Identify which cell holds the provided text, then report its (x, y) central coordinate. 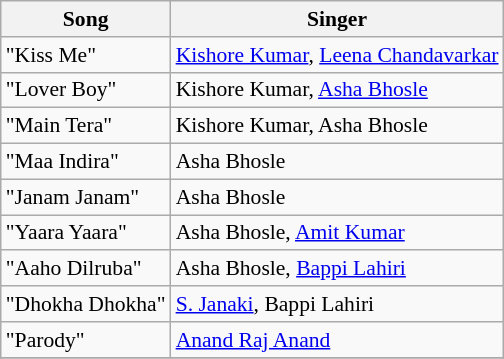
"Yaara Yaara" (86, 233)
"Parody" (86, 340)
Anand Raj Anand (338, 340)
Kishore Kumar, Leena Chandavarkar (338, 55)
"Main Tera" (86, 126)
"Lover Boy" (86, 90)
"Aaho Dilruba" (86, 269)
S. Janaki, Bappi Lahiri (338, 304)
Asha Bhosle, Amit Kumar (338, 233)
"Kiss Me" (86, 55)
"Maa Indira" (86, 162)
Asha Bhosle, Bappi Lahiri (338, 269)
"Janam Janam" (86, 197)
Singer (338, 19)
Song (86, 19)
"Dhokha Dhokha" (86, 304)
